Output the (X, Y) coordinate of the center of the cell containing the given text.  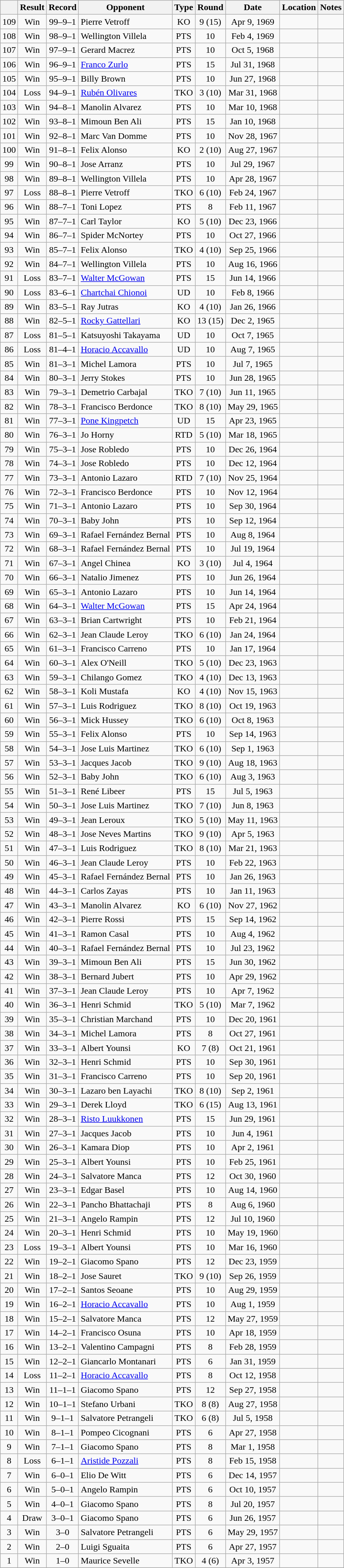
7 (9, 1475)
64 (9, 663)
Carlos Zayas (126, 891)
Pone Kingpetch (126, 421)
Aug 14, 1960 (253, 1190)
108 (9, 36)
39 (9, 1019)
Chilango Gomez (126, 677)
Apr 3, 1957 (253, 1561)
73–3–1 (63, 478)
42–3–1 (63, 920)
94 (9, 235)
Mar 18, 1965 (253, 435)
22 (9, 1261)
9–1–1 (63, 1418)
78 (9, 464)
Jun 14, 1964 (253, 592)
88–7–1 (63, 207)
Jan 10, 1968 (253, 121)
Pierre Rossi (126, 920)
107 (9, 50)
Nov 25, 1964 (253, 478)
35 (9, 1076)
52–3–1 (63, 777)
34–3–1 (63, 1033)
49 (9, 877)
Jun 29, 1961 (253, 1119)
13–2–1 (63, 1347)
Katsuyoshi Takayama (126, 335)
Sep 25, 1966 (253, 250)
50 (9, 862)
46 (9, 920)
9 (9, 1447)
Bernard Jubert (126, 976)
67 (9, 620)
Nov 15, 1963 (253, 692)
98–9–1 (63, 36)
30 (9, 1148)
Sep 2, 1961 (253, 1091)
Nov 12, 1964 (253, 492)
Mar 10, 1968 (253, 107)
Result (32, 7)
63 (9, 677)
Feb 11, 1967 (253, 207)
56 (9, 777)
17 (9, 1333)
23 (9, 1247)
Mar 16, 1960 (253, 1247)
8–1–1 (63, 1432)
36–3–1 (63, 1005)
69–3–1 (63, 535)
Dec 23, 1963 (253, 663)
50–3–1 (63, 805)
Feb 21, 1964 (253, 620)
Oct 12, 1958 (253, 1376)
Rocky Gattellari (126, 321)
11 (9, 1418)
88 (9, 321)
21 (9, 1276)
62–3–1 (63, 635)
6 (8) (211, 1418)
Risto Luukkonen (126, 1119)
32 (9, 1119)
Dec 20, 1961 (253, 1019)
Jun 11, 1965 (253, 392)
Oct 27, 1966 (253, 235)
22–3–1 (63, 1204)
31–3–1 (63, 1076)
69 (9, 592)
Jean Leroux (126, 820)
2 (9, 1547)
Dec 14, 1957 (253, 1475)
2 (10) (211, 150)
Aug 6, 1960 (253, 1204)
103 (9, 107)
88–8–1 (63, 193)
Sep 20, 1961 (253, 1076)
60 (9, 720)
43–3–1 (63, 905)
89 (9, 307)
67–3–1 (63, 563)
12–2–1 (63, 1361)
55 (9, 791)
63–3–1 (63, 620)
Aug 16, 1966 (253, 264)
40–3–1 (63, 948)
Feb 22, 1963 (253, 862)
Pancho Bhattachaji (126, 1204)
Jerry Stokes (126, 378)
Ray Jutras (126, 307)
65–3–1 (63, 592)
105 (9, 79)
Mar 31, 1968 (253, 93)
66 (9, 635)
68–3–1 (63, 549)
45 (9, 934)
Mick Hussey (126, 720)
Jan 31, 1959 (253, 1361)
6–1–1 (63, 1461)
75–3–1 (63, 449)
René Libeer (126, 791)
Aug 27, 1967 (253, 150)
Apr 9, 1969 (253, 22)
20 (9, 1290)
Koli Mustafa (126, 692)
74–3–1 (63, 464)
102 (9, 121)
60–3–1 (63, 663)
Elio De Witt (126, 1475)
48 (9, 891)
73 (9, 535)
Sep 12, 1964 (253, 520)
71 (9, 563)
Lazaro ben Layachi (126, 1091)
70–3–1 (63, 520)
43 (9, 962)
Luigi Sguaita (126, 1547)
Jul 29, 1967 (253, 164)
7–1–1 (63, 1447)
Round (211, 7)
2–0 (63, 1547)
May 11, 1963 (253, 820)
55–3–1 (63, 734)
81–4–1 (63, 349)
99 (9, 164)
Record (63, 7)
81 (9, 421)
Feb 4, 1969 (253, 36)
5 (9, 1504)
Francisco Osuna (126, 1333)
38 (9, 1033)
35–3–1 (63, 1019)
19–2–1 (63, 1261)
Oct 30, 1960 (253, 1176)
Notes (331, 7)
Sep 1, 1963 (253, 748)
Apr 5, 1963 (253, 834)
Jun 26, 1964 (253, 577)
Jul 5, 1963 (253, 791)
May 29, 1965 (253, 406)
Jo Horny (126, 435)
Sep 30, 1964 (253, 506)
14 (9, 1376)
Apr 27, 1957 (253, 1547)
52 (9, 834)
Aug 3, 1963 (253, 777)
Jose Neves Martins (126, 834)
26–3–1 (63, 1148)
93–8–1 (63, 121)
Mar 21, 1963 (253, 848)
57–3–1 (63, 706)
58 (9, 748)
83–5–1 (63, 307)
Oct 7, 1965 (253, 335)
87 (9, 335)
8 (8) (211, 1404)
97–9–1 (63, 50)
106 (9, 64)
Jun 27, 1968 (253, 79)
Feb 15, 1958 (253, 1461)
15–2–1 (63, 1318)
41–3–1 (63, 934)
61–3–1 (63, 649)
90 (9, 292)
Jan 17, 1964 (253, 649)
33–3–1 (63, 1048)
Oct 21, 1961 (253, 1048)
Jan 26, 1966 (253, 307)
Santos Seoane (126, 1290)
33 (9, 1105)
Jun 14, 1966 (253, 278)
4–0–1 (63, 1504)
Jul 4, 1964 (253, 563)
79–3–1 (63, 392)
4 (6) (211, 1561)
Apr 27, 1958 (253, 1432)
Jose Arranz (126, 164)
20–3–1 (63, 1233)
3–0 (63, 1532)
54–3–1 (63, 748)
37 (9, 1048)
13 (15) (211, 321)
109 (9, 22)
Aug 29, 1959 (253, 1290)
Aug 13, 1961 (253, 1105)
Feb 28, 1959 (253, 1347)
Sep 30, 1961 (253, 1062)
Sep 14, 1962 (253, 920)
Jun 4, 1961 (253, 1133)
Jul 7, 1965 (253, 364)
May 29, 1957 (253, 1532)
Jun 28, 1965 (253, 378)
95 (9, 221)
25 (9, 1219)
Aug 27, 1958 (253, 1404)
14–2–1 (63, 1333)
59–3–1 (63, 677)
83–6–1 (63, 292)
Dec 23, 1966 (253, 221)
17–2–1 (63, 1290)
Apr 24, 1964 (253, 606)
85–7–1 (63, 250)
Alex O'Neill (126, 663)
100 (9, 150)
95–9–1 (63, 79)
86 (9, 349)
Location (299, 7)
Gerard Macrez (126, 50)
59 (9, 734)
Jun 26, 1957 (253, 1518)
Angel Chinea (126, 563)
Rubén Olivares (126, 93)
Oct 5, 1968 (253, 50)
84 (9, 378)
85 (9, 364)
76–3–1 (63, 435)
24–3–1 (63, 1176)
18–2–1 (63, 1276)
68 (9, 606)
Dec 12, 1964 (253, 464)
Type (184, 7)
34 (9, 1091)
51 (9, 848)
Jul 20, 1957 (253, 1504)
Maurice Sevelle (126, 1561)
30–3–1 (63, 1091)
Jan 11, 1963 (253, 891)
93 (9, 250)
5–0–1 (63, 1489)
96 (9, 207)
36 (9, 1062)
96–9–1 (63, 64)
Jan 26, 1963 (253, 877)
57 (9, 763)
Mar 7, 1962 (253, 1005)
104 (9, 93)
Jul 31, 1968 (253, 64)
Apr 29, 1962 (253, 976)
25–3–1 (63, 1162)
Chartchai Chionoi (126, 292)
89–8–1 (63, 179)
78–3–1 (63, 406)
Aug 18, 1963 (253, 763)
51–3–1 (63, 791)
Giancarlo Montanari (126, 1361)
Jun 8, 1963 (253, 805)
66–3–1 (63, 577)
24 (9, 1233)
Brian Cartwright (126, 620)
Ramon Casal (126, 934)
Aug 4, 1962 (253, 934)
64–3–1 (63, 606)
23–3–1 (63, 1190)
Marc Van Domme (126, 136)
Edgar Basel (126, 1190)
11–1–1 (63, 1390)
101 (9, 136)
53 (9, 820)
28 (9, 1176)
Jul 23, 1962 (253, 948)
72 (9, 549)
Feb 24, 1967 (253, 193)
92–8–1 (63, 136)
38–3–1 (63, 976)
31 (9, 1133)
81–3–1 (63, 364)
Oct 19, 1963 (253, 706)
16–2–1 (63, 1304)
May 27, 1959 (253, 1318)
3 (9, 1532)
Aug 7, 1965 (253, 349)
Franco Zurlo (126, 64)
18 (9, 1318)
72–3–1 (63, 492)
Feb 8, 1966 (253, 292)
3–0–1 (63, 1518)
58–3–1 (63, 692)
Draw (32, 1518)
Jan 24, 1964 (253, 635)
Toni Lopez (126, 207)
Oct 10, 1957 (253, 1489)
75 (9, 506)
82–5–1 (63, 321)
74 (9, 520)
Valentino Campagni (126, 1347)
Sep 26, 1959 (253, 1276)
21–3–1 (63, 1219)
94–8–1 (63, 107)
19–3–1 (63, 1247)
Date (253, 7)
87–7–1 (63, 221)
83 (9, 392)
16 (9, 1347)
56–3–1 (63, 720)
90–8–1 (63, 164)
Dec 23, 1959 (253, 1261)
29–3–1 (63, 1105)
44–3–1 (63, 891)
Demetrio Carbajal (126, 392)
45–3–1 (63, 877)
26 (9, 1204)
82 (9, 406)
Billy Brown (126, 79)
47–3–1 (63, 848)
62 (9, 692)
83–7–1 (63, 278)
Spider McNortey (126, 235)
7 (8) (211, 1048)
9 (15) (211, 22)
Apr 7, 1962 (253, 991)
71–3–1 (63, 506)
80 (9, 435)
28–3–1 (63, 1119)
Jul 10, 1960 (253, 1219)
Carl Taylor (126, 221)
Apr 28, 1967 (253, 179)
6–0–1 (63, 1475)
Jun 30, 1962 (253, 962)
11–2–1 (63, 1376)
Jul 5, 1958 (253, 1418)
Apr 23, 1965 (253, 421)
May 19, 1960 (253, 1233)
46–3–1 (63, 862)
Nov 27, 1962 (253, 905)
29 (9, 1162)
77 (9, 478)
65 (9, 649)
44 (9, 948)
Jose Sauret (126, 1276)
Sep 27, 1958 (253, 1390)
6 (15) (211, 1105)
53–3–1 (63, 763)
98 (9, 179)
61 (9, 706)
Kamara Diop (126, 1148)
1 (9, 1561)
Christian Marchand (126, 1019)
Dec 2, 1965 (253, 321)
27 (9, 1190)
Feb 25, 1961 (253, 1162)
Aristide Pozzali (126, 1461)
Oct 27, 1961 (253, 1033)
49–3–1 (63, 820)
39–3–1 (63, 962)
84–7–1 (63, 264)
80–3–1 (63, 378)
91–8–1 (63, 150)
Derek Lloyd (126, 1105)
77–3–1 (63, 421)
27–3–1 (63, 1133)
32–3–1 (63, 1062)
Dec 26, 1964 (253, 449)
48–3–1 (63, 834)
40 (9, 1005)
54 (9, 805)
Pompeo Cicognani (126, 1432)
4 (9, 1518)
Apr 2, 1961 (253, 1148)
76 (9, 492)
79 (9, 449)
Dec 13, 1963 (253, 677)
99–9–1 (63, 22)
19 (9, 1304)
47 (9, 905)
81–5–1 (63, 335)
Aug 8, 1964 (253, 535)
10–1–1 (63, 1404)
Sep 14, 1963 (253, 734)
92 (9, 264)
86–7–1 (63, 235)
91 (9, 278)
13 (9, 1390)
Stefano Urbani (126, 1404)
Mar 1, 1958 (253, 1447)
94–9–1 (63, 93)
Oct 8, 1963 (253, 720)
Opponent (126, 7)
37–3–1 (63, 991)
Nov 28, 1967 (253, 136)
97 (9, 193)
70 (9, 577)
41 (9, 991)
1–0 (63, 1561)
Natalio Jimenez (126, 577)
Jul 19, 1964 (253, 549)
Apr 18, 1959 (253, 1333)
Aug 1, 1959 (253, 1304)
42 (9, 976)
